From the cell containing the given text, extract its center point as [X, Y] coordinate. 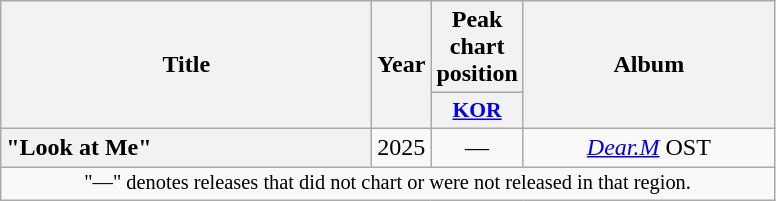
Title [186, 65]
Peak chart position [477, 47]
— [477, 147]
KOR [477, 111]
Dear.M OST [648, 147]
2025 [402, 147]
"—" denotes releases that did not chart or were not released in that region. [388, 183]
"Look at Me" [186, 147]
Year [402, 65]
Album [648, 65]
